Detect which cell encompasses the target text, then output its [X, Y] center coordinate. 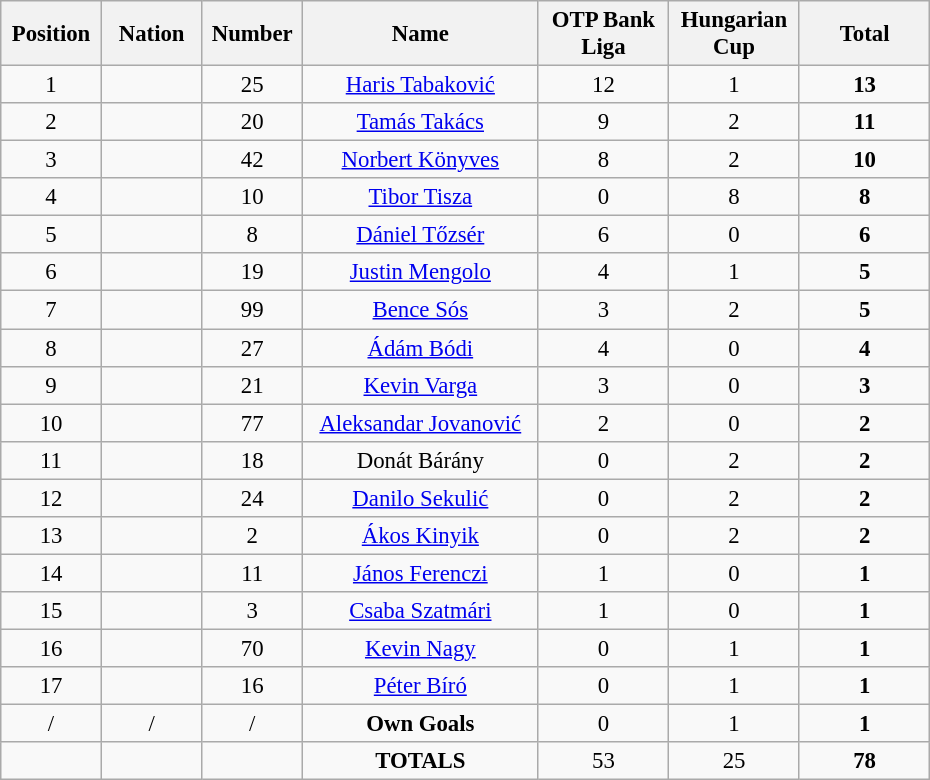
19 [252, 273]
Norbert Könyves [421, 160]
OTP Bank Liga [604, 34]
27 [252, 348]
Position [52, 34]
Danilo Sekulić [421, 498]
14 [52, 573]
Donát Bárány [421, 460]
77 [252, 423]
Ádám Bódi [421, 348]
Bence Sós [421, 310]
Kevin Varga [421, 385]
Total [864, 34]
János Ferenczi [421, 573]
Tibor Tisza [421, 197]
Own Goals [421, 724]
Justin Mengolo [421, 273]
Tamás Takács [421, 122]
42 [252, 160]
17 [52, 686]
Nation [152, 34]
Csaba Szatmári [421, 611]
15 [52, 611]
Hungarian Cup [734, 34]
Kevin Nagy [421, 648]
Péter Bíró [421, 686]
7 [52, 310]
Dániel Tőzsér [421, 235]
70 [252, 648]
Haris Tabaković [421, 85]
Aleksandar Jovanović [421, 423]
Name [421, 34]
18 [252, 460]
TOTALS [421, 761]
99 [252, 310]
78 [864, 761]
24 [252, 498]
Ákos Kinyik [421, 536]
53 [604, 761]
21 [252, 385]
20 [252, 122]
Number [252, 34]
